Search for the cell housing the specified text and yield its [X, Y] center coordinate. 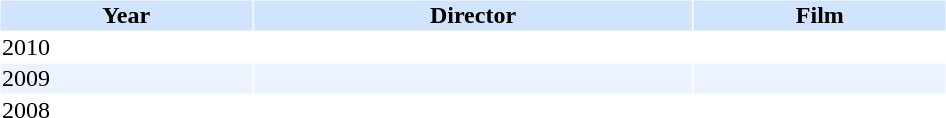
2010 [126, 47]
2009 [126, 79]
Film [820, 15]
Year [126, 15]
Director [472, 15]
